Detect which cell encompasses the target text, then output its [x, y] center coordinate. 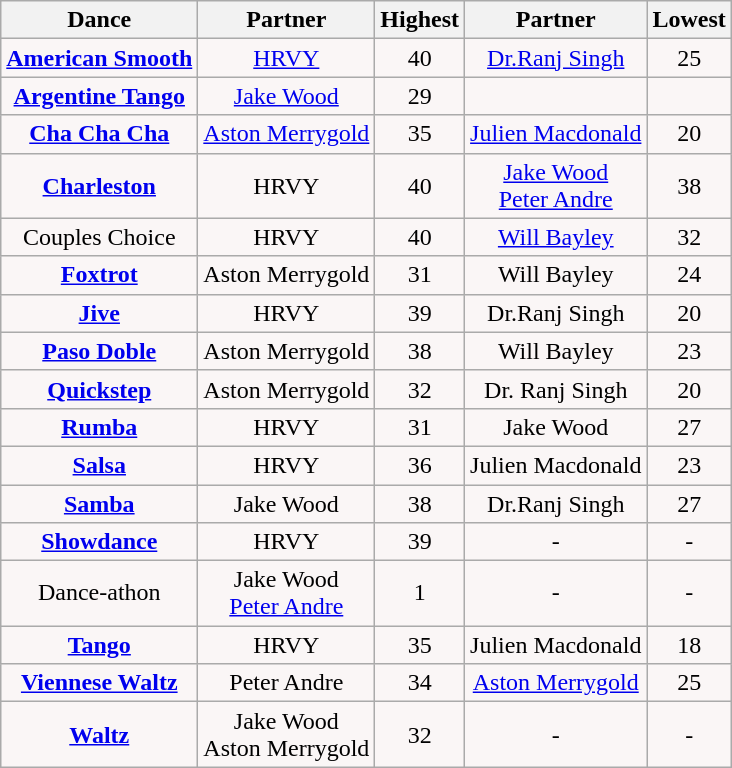
Peter Andre [286, 683]
Jake WoodAston Merrygold [286, 734]
Rumba [100, 427]
Quickstep [100, 389]
Salsa [100, 465]
Highest [420, 20]
Couples Choice [100, 237]
Lowest [689, 20]
18 [689, 645]
34 [420, 683]
Viennese Waltz [100, 683]
24 [689, 275]
Foxtrot [100, 275]
Samba [100, 503]
Charleston [100, 186]
Cha Cha Cha [100, 134]
Jive [100, 313]
Waltz [100, 734]
Dance-athon [100, 594]
Argentine Tango [100, 96]
Showdance [100, 542]
1 [420, 594]
Dance [100, 20]
Paso Doble [100, 351]
Tango [100, 645]
36 [420, 465]
29 [420, 96]
American Smooth [100, 58]
Dr. Ranj Singh [556, 389]
